Output the [X, Y] coordinate of the center of the cell containing the given text.  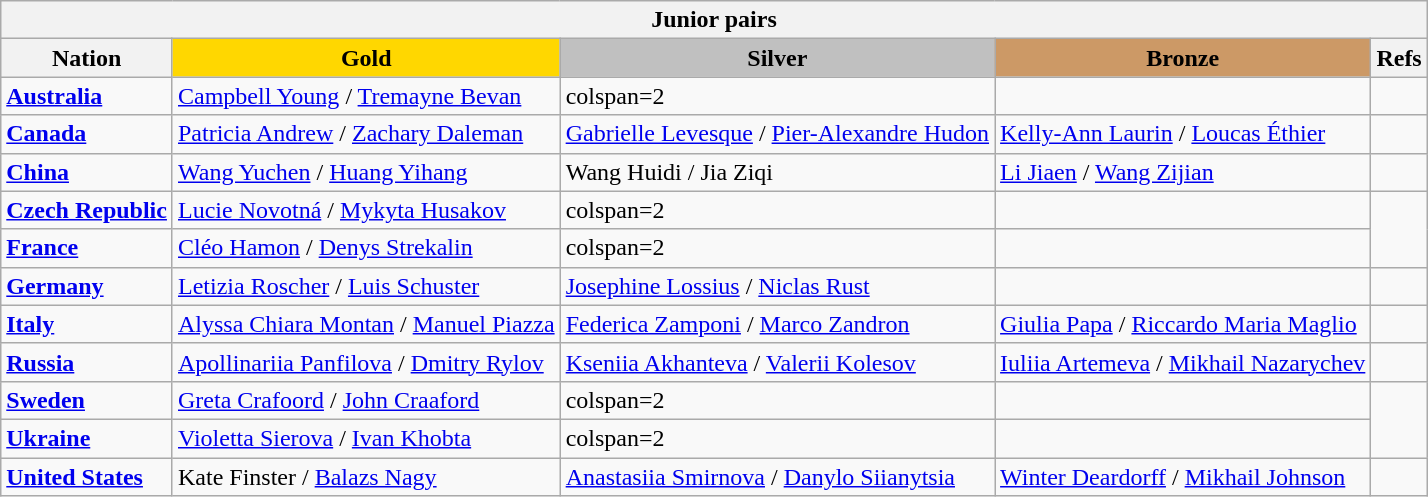
Federica Zamponi / Marco Zandron [777, 324]
Gabrielle Levesque / Pier-Alexandre Hudon [777, 134]
Gold [366, 58]
Apollinariia Panfilova / Dmitry Rylov [366, 362]
Kseniia Akhanteva / Valerii Kolesov [777, 362]
Anastasiia Smirnova / Danylo Siianytsia [777, 477]
Kate Finster / Balazs Nagy [366, 477]
Violetta Sierova / Ivan Khobta [366, 438]
Josephine Lossius / Niclas Rust [777, 286]
Junior pairs [714, 20]
Cléo Hamon / Denys Strekalin [366, 248]
Nation [87, 58]
Li Jiaen / Wang Zijian [1183, 172]
Bronze [1183, 58]
Ukraine [87, 438]
Russia [87, 362]
Wang Huidi / Jia Ziqi [777, 172]
Giulia Papa / Riccardo Maria Maglio [1183, 324]
China [87, 172]
France [87, 248]
Patricia Andrew / Zachary Daleman [366, 134]
Czech Republic [87, 210]
Lucie Novotná / Mykyta Husakov [366, 210]
Kelly-Ann Laurin / Loucas Éthier [1183, 134]
Germany [87, 286]
Iuliia Artemeva / Mikhail Nazarychev [1183, 362]
Australia [87, 96]
Campbell Young / Tremayne Bevan [366, 96]
Winter Deardorff / Mikhail Johnson [1183, 477]
United States [87, 477]
Refs [1399, 58]
Italy [87, 324]
Silver [777, 58]
Wang Yuchen / Huang Yihang [366, 172]
Sweden [87, 400]
Canada [87, 134]
Alyssa Chiara Montan / Manuel Piazza [366, 324]
Greta Crafoord / John Craaford [366, 400]
Letizia Roscher / Luis Schuster [366, 286]
